Locate the cell with the specified text and output its [x, y] center coordinate. 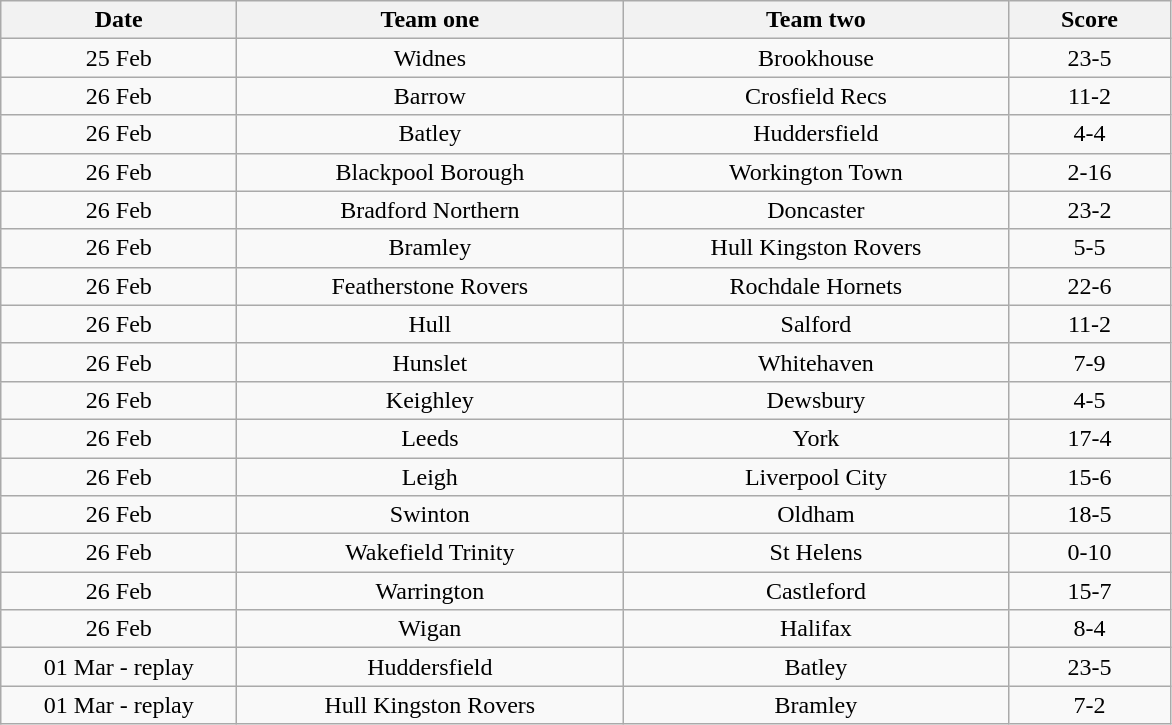
Liverpool City [816, 477]
York [816, 438]
Doncaster [816, 210]
Swinton [430, 515]
4-5 [1090, 400]
Oldham [816, 515]
St Helens [816, 553]
Widnes [430, 58]
Wigan [430, 629]
25 Feb [119, 58]
Blackpool Borough [430, 172]
Crosfield Recs [816, 96]
Warrington [430, 591]
Whitehaven [816, 362]
4-4 [1090, 134]
Rochdale Hornets [816, 286]
Keighley [430, 400]
17-4 [1090, 438]
Castleford [816, 591]
15-7 [1090, 591]
Team one [430, 20]
23-2 [1090, 210]
18-5 [1090, 515]
Leeds [430, 438]
Workington Town [816, 172]
Date [119, 20]
Barrow [430, 96]
7-9 [1090, 362]
Halifax [816, 629]
Brookhouse [816, 58]
22-6 [1090, 286]
8-4 [1090, 629]
Hull [430, 324]
2-16 [1090, 172]
Leigh [430, 477]
Bradford Northern [430, 210]
15-6 [1090, 477]
Featherstone Rovers [430, 286]
Team two [816, 20]
7-2 [1090, 705]
0-10 [1090, 553]
5-5 [1090, 248]
Dewsbury [816, 400]
Score [1090, 20]
Wakefield Trinity [430, 553]
Hunslet [430, 362]
Salford [816, 324]
